Pinpoint the cell where the given text exists, returning its [x, y] midpoint coordinate. 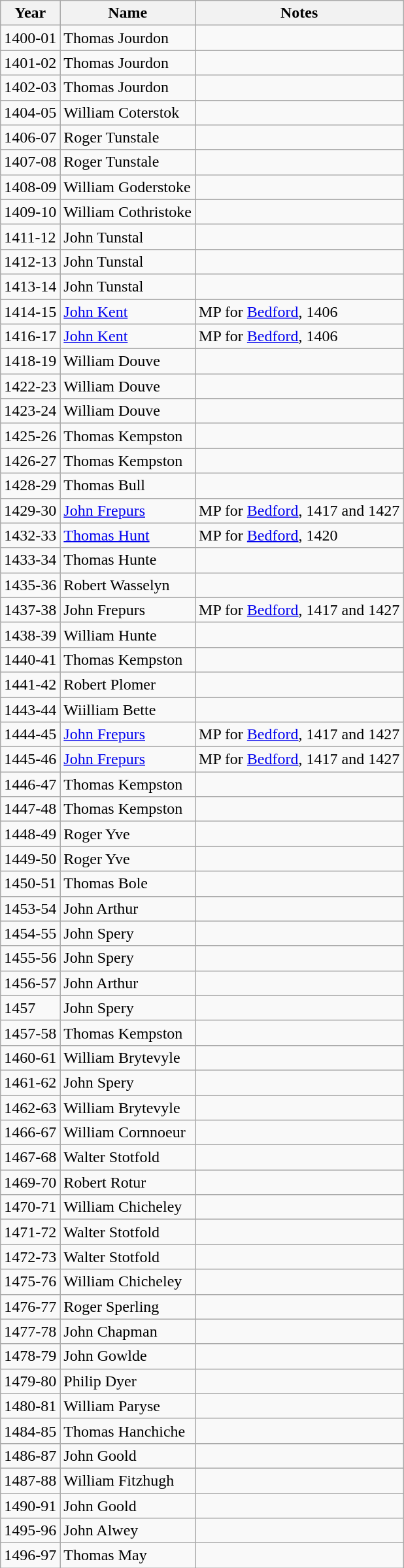
MP for Bedford, 1420 [299, 535]
1475-76 [30, 1282]
1401-02 [30, 63]
1477-78 [30, 1331]
Philip Dyer [128, 1381]
1454-55 [30, 933]
1412-13 [30, 261]
Robert Wasselyn [128, 585]
1486-87 [30, 1456]
Roger Sperling [128, 1307]
1469-70 [30, 1182]
1448-49 [30, 834]
Thomas Hunte [128, 560]
1441-42 [30, 684]
1426-27 [30, 461]
1428-29 [30, 486]
William Cornnoeur [128, 1133]
Name [128, 13]
William Paryse [128, 1406]
1447-48 [30, 809]
1423-24 [30, 411]
Thomas Hanchiche [128, 1431]
Thomas May [128, 1556]
Robert Rotur [128, 1182]
1413-14 [30, 286]
1425-26 [30, 436]
1408-09 [30, 187]
1429-30 [30, 510]
1457-58 [30, 1033]
1402-03 [30, 88]
1449-50 [30, 859]
1445-46 [30, 759]
1453-54 [30, 909]
Thomas Hunt [128, 535]
William Goderstoke [128, 187]
Robert Plomer [128, 684]
1484-85 [30, 1431]
1478-79 [30, 1356]
1479-80 [30, 1381]
1496-97 [30, 1556]
1444-45 [30, 735]
1446-47 [30, 784]
1457 [30, 1008]
Wiilliam Bette [128, 709]
1440-41 [30, 659]
1467-68 [30, 1158]
Thomas Bull [128, 486]
William Fitzhugh [128, 1480]
1460-61 [30, 1058]
1462-63 [30, 1108]
1476-77 [30, 1307]
1495-96 [30, 1531]
1470-71 [30, 1207]
1461-62 [30, 1082]
Thomas Bole [128, 884]
John Chapman [128, 1331]
1407-08 [30, 162]
1456-57 [30, 983]
1437-38 [30, 610]
1422-23 [30, 386]
1438-39 [30, 635]
1406-07 [30, 137]
1404-05 [30, 112]
1487-88 [30, 1480]
1411-12 [30, 237]
1418-19 [30, 361]
John Alwey [128, 1531]
William Cothristoke [128, 212]
1466-67 [30, 1133]
1409-10 [30, 212]
William Hunte [128, 635]
1416-17 [30, 337]
1490-91 [30, 1505]
1472-73 [30, 1257]
1455-56 [30, 958]
1432-33 [30, 535]
1471-72 [30, 1232]
1443-44 [30, 709]
Year [30, 13]
1450-51 [30, 884]
1400-01 [30, 38]
1480-81 [30, 1406]
1433-34 [30, 560]
Notes [299, 13]
1414-15 [30, 312]
1435-36 [30, 585]
William Coterstok [128, 112]
John Gowlde [128, 1356]
